For the text-containing cell, return its midpoint in (x, y) coordinate format. 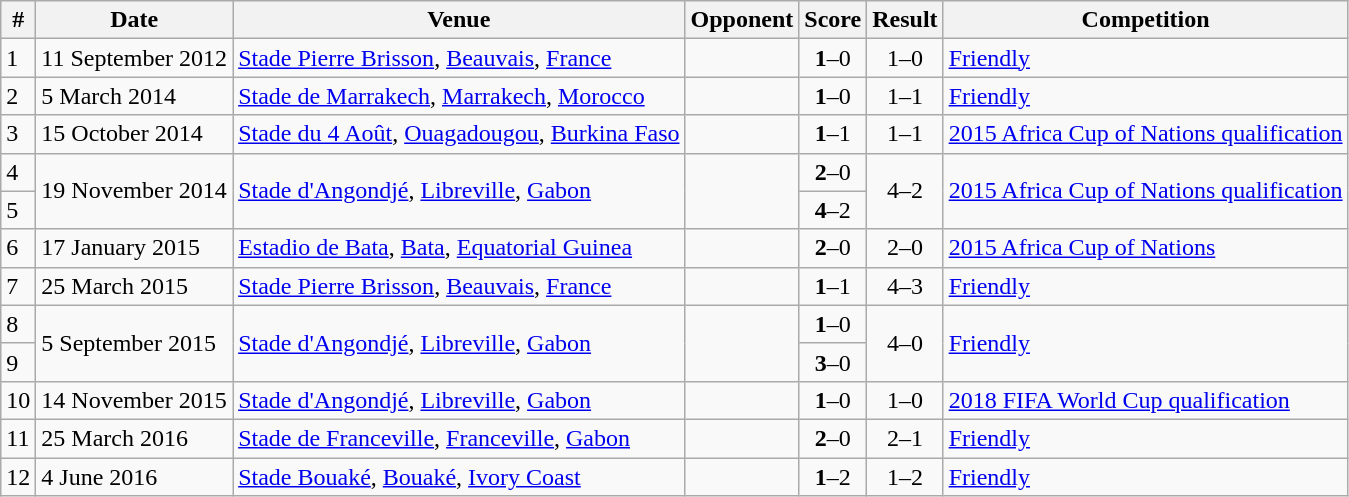
19 November 2014 (134, 191)
25 March 2015 (134, 286)
15 October 2014 (134, 134)
Stade Bouaké, Bouaké, Ivory Coast (459, 477)
11 September 2012 (134, 58)
Stade de Marrakech, Marrakech, Morocco (459, 96)
Stade de Franceville, Franceville, Gabon (459, 438)
2 (18, 96)
2015 Africa Cup of Nations (1146, 248)
4–0 (905, 343)
3–0 (833, 362)
8 (18, 324)
5 March 2014 (134, 96)
Score (833, 20)
6 (18, 248)
Competition (1146, 20)
Result (905, 20)
5 (18, 210)
2–1 (905, 438)
4 June 2016 (134, 477)
5 September 2015 (134, 343)
9 (18, 362)
4–3 (905, 286)
Date (134, 20)
11 (18, 438)
17 January 2015 (134, 248)
# (18, 20)
25 March 2016 (134, 438)
Stade du 4 Août, Ouagadougou, Burkina Faso (459, 134)
2018 FIFA World Cup qualification (1146, 400)
Opponent (742, 20)
4 (18, 172)
3 (18, 134)
7 (18, 286)
Venue (459, 20)
14 November 2015 (134, 400)
Estadio de Bata, Bata, Equatorial Guinea (459, 248)
10 (18, 400)
12 (18, 477)
1 (18, 58)
